Return [X, Y] of the center of cell containing provided text 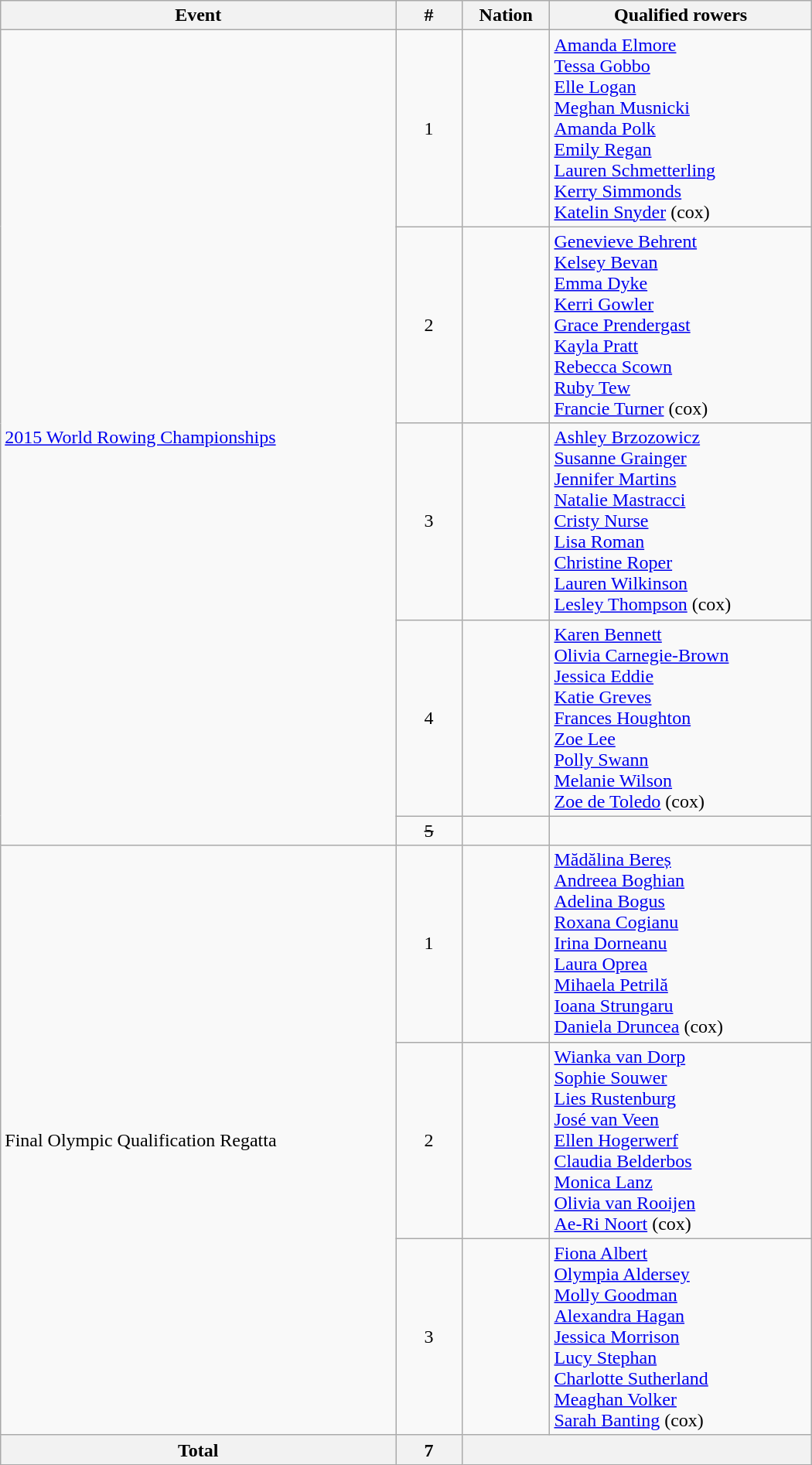
Fiona AlbertOlympia AlderseyMolly GoodmanAlexandra HaganJessica MorrisonLucy StephanCharlotte SutherlandMeaghan VolkerSarah Banting (cox) [681, 1337]
7 [429, 1450]
Final Olympic Qualification Regatta [198, 1140]
# [429, 15]
Qualified rowers [681, 15]
2015 World Rowing Championships [198, 438]
Genevieve BehrentKelsey BevanEmma DykeKerri GowlerGrace PrendergastKayla PrattRebecca ScownRuby TewFrancie Turner (cox) [681, 325]
5 [429, 831]
Karen BennettOlivia Carnegie-BrownJessica EddieKatie GrevesFrances HoughtonZoe LeePolly SwannMelanie WilsonZoe de Toledo (cox) [681, 718]
Wianka van DorpSophie SouwerLies RustenburgJosé van VeenEllen HogerwerfClaudia BelderbosMonica LanzOlivia van RooijenAe-Ri Noort (cox) [681, 1140]
4 [429, 718]
Ashley BrzozowiczSusanne GraingerJennifer MartinsNatalie MastracciCristy NurseLisa RomanChristine RoperLauren WilkinsonLesley Thompson (cox) [681, 521]
Total [198, 1450]
Mădălina BereșAndreea BoghianAdelina BogusRoxana CogianuIrina DorneanuLaura OpreaMihaela PetrilăIoana StrungaruDaniela Druncea (cox) [681, 944]
Event [198, 15]
Amanda ElmoreTessa GobboElle LoganMeghan MusnickiAmanda PolkEmily ReganLauren SchmetterlingKerry SimmondsKatelin Snyder (cox) [681, 128]
Nation [506, 15]
